Search for the cell housing the specified text and yield its [x, y] center coordinate. 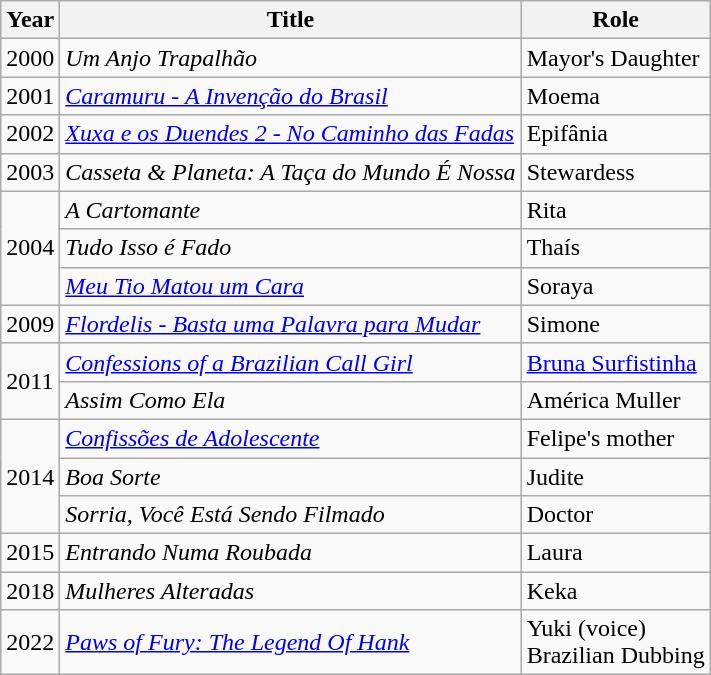
Meu Tio Matou um Cara [290, 286]
2014 [30, 476]
Sorria, Você Está Sendo Filmado [290, 515]
Year [30, 20]
Xuxa e os Duendes 2 - No Caminho das Fadas [290, 134]
Boa Sorte [290, 477]
A Cartomante [290, 210]
Thaís [616, 248]
2001 [30, 96]
Bruna Surfistinha [616, 362]
2022 [30, 642]
Confessions of a Brazilian Call Girl [290, 362]
Judite [616, 477]
Rita [616, 210]
2002 [30, 134]
Role [616, 20]
2015 [30, 553]
Stewardess [616, 172]
2003 [30, 172]
Felipe's mother [616, 438]
2004 [30, 248]
Yuki (voice)Brazilian Dubbing [616, 642]
Entrando Numa Roubada [290, 553]
Moema [616, 96]
Keka [616, 591]
Casseta & Planeta: A Taça do Mundo É Nossa [290, 172]
Paws of Fury: The Legend Of Hank [290, 642]
Assim Como Ela [290, 400]
Um Anjo Trapalhão [290, 58]
2018 [30, 591]
2011 [30, 381]
2000 [30, 58]
Doctor [616, 515]
Mayor's Daughter [616, 58]
2009 [30, 324]
Flordelis - Basta uma Palavra para Mudar [290, 324]
Mulheres Alteradas [290, 591]
Simone [616, 324]
Laura [616, 553]
Caramuru - A Invenção do Brasil [290, 96]
Tudo Isso é Fado [290, 248]
América Muller [616, 400]
Soraya [616, 286]
Title [290, 20]
Epifânia [616, 134]
Confissões de Adolescente [290, 438]
